Return the (x, y) coordinate for the center point of the cell that contains the specified text.  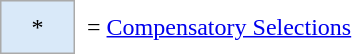
* (38, 27)
